Output the (X, Y) coordinate of the center of the cell containing the given text.  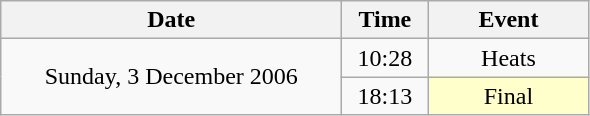
Sunday, 3 December 2006 (172, 77)
Time (385, 20)
18:13 (385, 96)
Event (508, 20)
Final (508, 96)
Date (172, 20)
Heats (508, 58)
10:28 (385, 58)
